Provide the [X, Y] coordinate of the cell's center where the given text is located.  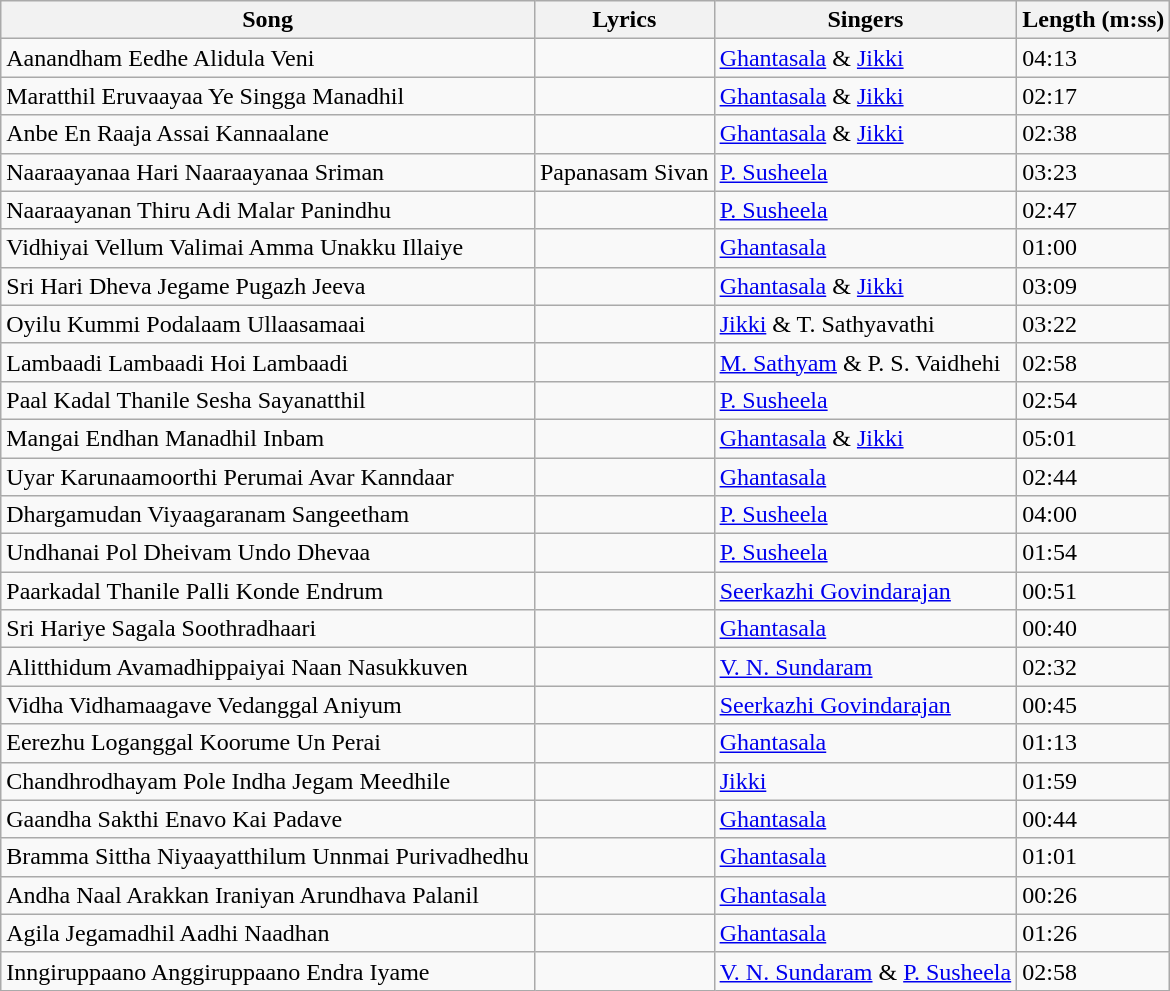
03:23 [1094, 172]
V. N. Sundaram & P. Susheela [866, 971]
Song [268, 20]
00:51 [1094, 591]
Undhanai Pol Dheivam Undo Dhevaa [268, 553]
02:54 [1094, 400]
02:17 [1094, 96]
Agila Jegamadhil Aadhi Naadhan [268, 933]
Aanandham Eedhe Alidula Veni [268, 58]
01:26 [1094, 933]
01:59 [1094, 781]
Alitthidum Avamadhippaiyai Naan Nasukkuven [268, 667]
Lambaadi Lambaadi Hoi Lambaadi [268, 362]
00:40 [1094, 629]
Jikki & T. Sathyavathi [866, 324]
04:00 [1094, 515]
00:44 [1094, 819]
Paarkadal Thanile Palli Konde Endrum [268, 591]
M. Sathyam & P. S. Vaidhehi [866, 362]
V. N. Sundaram [866, 667]
Chandhrodhayam Pole Indha Jegam Meedhile [268, 781]
Paal Kadal Thanile Sesha Sayanatthil [268, 400]
01:00 [1094, 248]
02:47 [1094, 210]
03:09 [1094, 286]
Andha Naal Arakkan Iraniyan Arundhava Palanil [268, 895]
03:22 [1094, 324]
Bramma Sittha Niyaayatthilum Unnmai Purivadhedhu [268, 857]
Mangai Endhan Manadhil Inbam [268, 438]
Uyar Karunaamoorthi Perumai Avar Kanndaar [268, 477]
Sri Hariye Sagala Soothradhaari [268, 629]
Maratthil Eruvaayaa Ye Singga Manadhil [268, 96]
04:13 [1094, 58]
Naaraayanaa Hari Naaraayanaa Sriman [268, 172]
Singers [866, 20]
Jikki [866, 781]
01:01 [1094, 857]
01:13 [1094, 743]
Lyrics [624, 20]
05:01 [1094, 438]
Dhargamudan Viyaagaranam Sangeetham [268, 515]
Vidhiyai Vellum Valimai Amma Unakku Illaiye [268, 248]
00:26 [1094, 895]
Anbe En Raaja Assai Kannaalane [268, 134]
02:38 [1094, 134]
Vidha Vidhamaagave Vedanggal Aniyum [268, 705]
01:54 [1094, 553]
Gaandha Sakthi Enavo Kai Padave [268, 819]
Oyilu Kummi Podalaam Ullaasamaai [268, 324]
00:45 [1094, 705]
Eerezhu Loganggal Koorume Un Perai [268, 743]
Sri Hari Dheva Jegame Pugazh Jeeva [268, 286]
Papanasam Sivan [624, 172]
Naaraayanan Thiru Adi Malar Panindhu [268, 210]
Inngiruppaano Anggiruppaano Endra Iyame [268, 971]
Length (m:ss) [1094, 20]
02:44 [1094, 477]
02:32 [1094, 667]
